Extract the (X, Y) coordinate from the center of the cell holding the provided text.  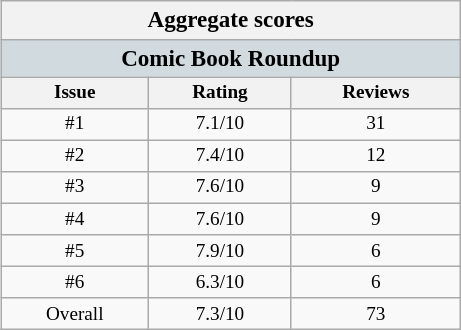
#3 (75, 188)
73 (376, 314)
#5 (75, 251)
Overall (75, 314)
12 (376, 156)
Rating (220, 93)
6.3/10 (220, 283)
7.4/10 (220, 156)
#6 (75, 283)
#2 (75, 156)
7.9/10 (220, 251)
#4 (75, 219)
31 (376, 124)
Issue (75, 93)
Comic Book Roundup (230, 58)
Aggregate scores (230, 20)
7.1/10 (220, 124)
#1 (75, 124)
7.3/10 (220, 314)
Reviews (376, 93)
